Detect which cell encompasses the target text, then output its [x, y] center coordinate. 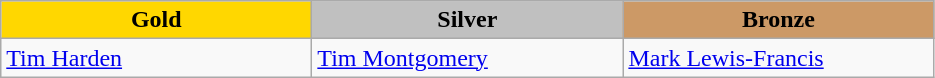
Mark Lewis-Francis [778, 58]
Gold [156, 20]
Bronze [778, 20]
Silver [468, 20]
Tim Harden [156, 58]
Tim Montgomery [468, 58]
